Pinpoint the cell where the given text exists, returning its [x, y] midpoint coordinate. 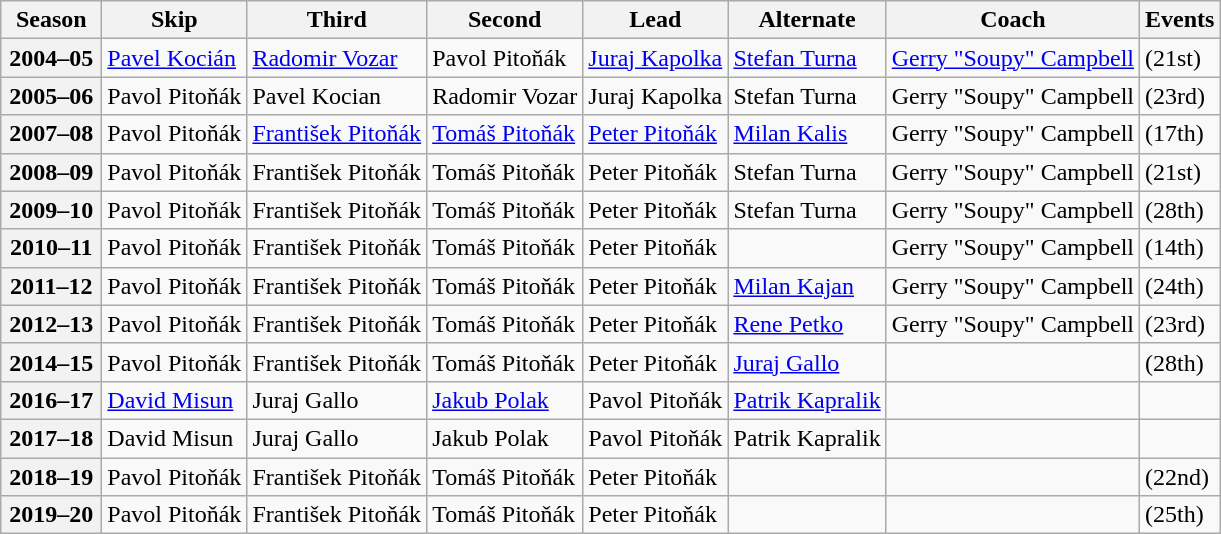
2012–13 [52, 324]
2010–11 [52, 248]
Season [52, 20]
Alternate [807, 20]
Coach [1012, 20]
(14th) [1180, 248]
2005–06 [52, 96]
2008–09 [52, 172]
Rene Petko [807, 324]
Third [337, 20]
Milan Kajan [807, 286]
Pavel Kocian [337, 96]
Second [505, 20]
2011–12 [52, 286]
Pavel Kocián [174, 58]
2018–19 [52, 477]
Skip [174, 20]
(22nd) [1180, 477]
2014–15 [52, 362]
Events [1180, 20]
(17th) [1180, 134]
2017–18 [52, 438]
(25th) [1180, 515]
Lead [656, 20]
2016–17 [52, 400]
2004–05 [52, 58]
2009–10 [52, 210]
Milan Kalis [807, 134]
(24th) [1180, 286]
2007–08 [52, 134]
2019–20 [52, 515]
